Determine the (X, Y) coordinate at the center of the cell enclosing the given text.  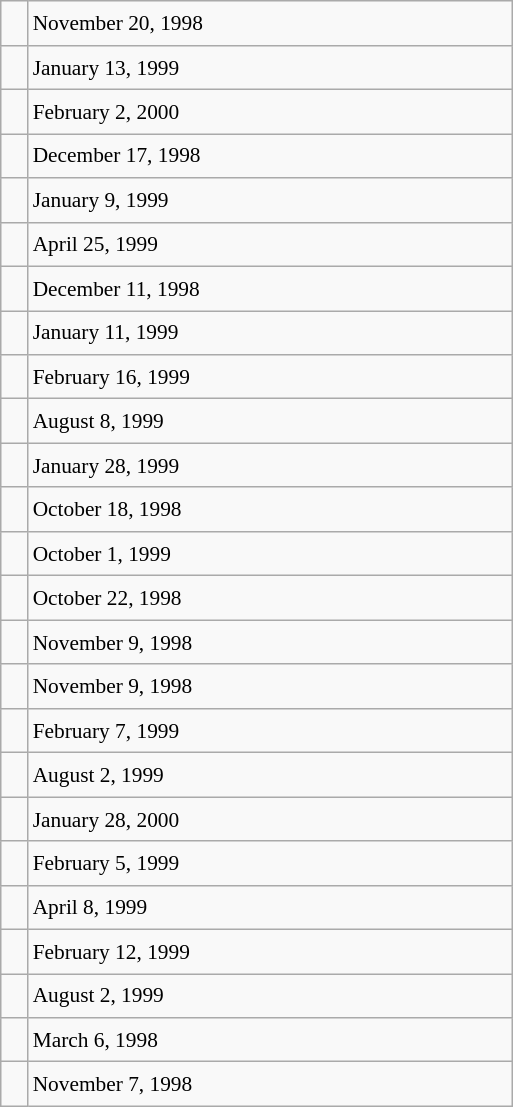
February 5, 1999 (270, 863)
December 17, 1998 (270, 156)
October 22, 1998 (270, 598)
April 25, 1999 (270, 244)
October 18, 1998 (270, 509)
August 8, 1999 (270, 421)
January 28, 2000 (270, 819)
October 1, 1999 (270, 554)
January 28, 1999 (270, 465)
January 9, 1999 (270, 200)
April 8, 1999 (270, 907)
February 7, 1999 (270, 730)
January 13, 1999 (270, 67)
February 16, 1999 (270, 377)
December 11, 1998 (270, 288)
January 11, 1999 (270, 333)
February 12, 1999 (270, 951)
March 6, 1998 (270, 1040)
February 2, 2000 (270, 112)
November 20, 1998 (270, 23)
November 7, 1998 (270, 1084)
